Find where the given text appears and provide that cell's center as [x, y] coordinate. 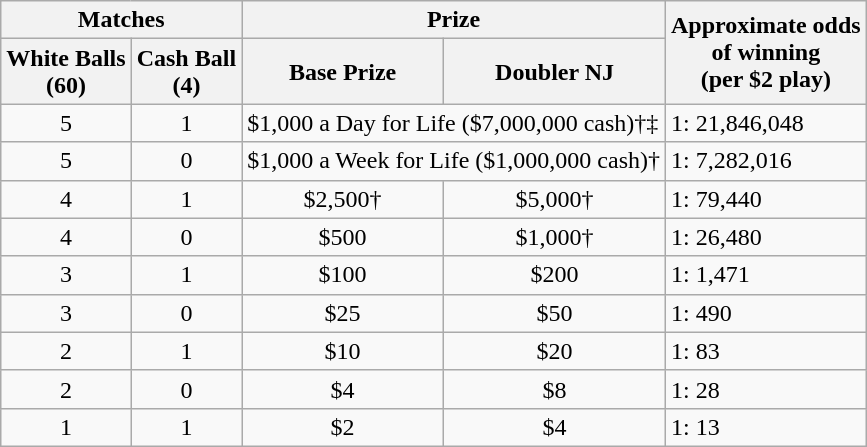
$500 [343, 237]
$1,000 a Day for Life ($7,000,000 cash)†‡ [454, 123]
Approximate oddsof winning(per $2 play) [766, 52]
1: 79,440 [766, 199]
$200 [555, 275]
1: 26,480 [766, 237]
$1,000 a Week for Life ($1,000,000 cash)† [454, 161]
1: 1,471 [766, 275]
1: 21,846,048 [766, 123]
1: 83 [766, 351]
$20 [555, 351]
$2,500† [343, 199]
1: 28 [766, 389]
Cash Ball(4) [186, 72]
Doubler NJ [555, 72]
1: 490 [766, 313]
$100 [343, 275]
$8 [555, 389]
$25 [343, 313]
1: 7,282,016 [766, 161]
$2 [343, 427]
$50 [555, 313]
Base Prize [343, 72]
1: 13 [766, 427]
$1,000† [555, 237]
$10 [343, 351]
Prize [454, 20]
$5,000† [555, 199]
Matches [122, 20]
White Balls(60) [66, 72]
